From the cell containing the given text, extract its center point as [x, y] coordinate. 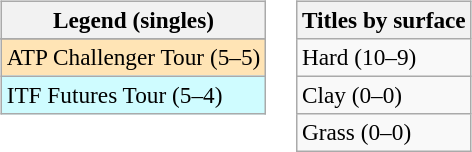
Titles by surface [384, 20]
Clay (0–0) [384, 95]
Hard (10–9) [384, 57]
ATP Challenger Tour (5–5) [133, 57]
Grass (0–0) [384, 133]
ITF Futures Tour (5–4) [133, 95]
Legend (singles) [133, 20]
